Output the (X, Y) coordinate of the center of the cell containing the given text.  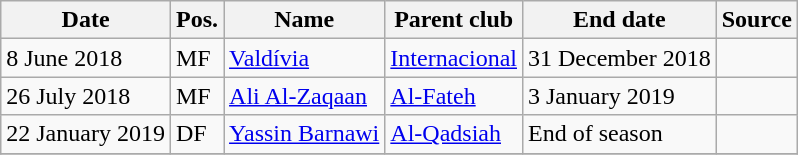
Name (304, 20)
End of season (619, 134)
31 December 2018 (619, 58)
Internacional (454, 58)
Al-Qadsiah (454, 134)
Parent club (454, 20)
3 January 2019 (619, 96)
Al-Fateh (454, 96)
Pos. (196, 20)
8 June 2018 (86, 58)
Ali Al-Zaqaan (304, 96)
Date (86, 20)
Yassin Barnawi (304, 134)
Source (756, 20)
DF (196, 134)
End date (619, 20)
26 July 2018 (86, 96)
22 January 2019 (86, 134)
Valdívia (304, 58)
